From the cell containing the given text, extract its center point as [x, y] coordinate. 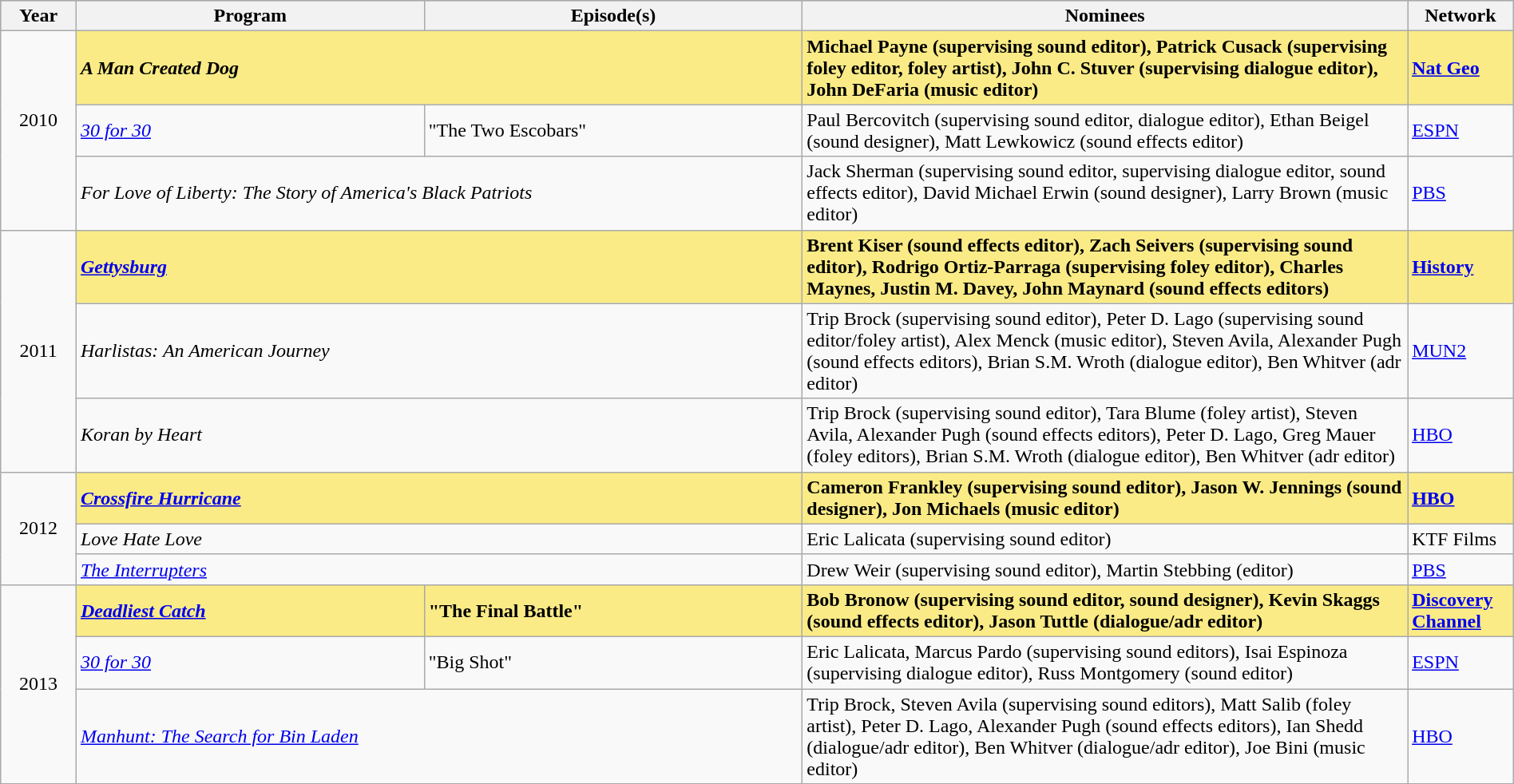
Episode(s) [613, 16]
MUN2 [1461, 351]
2013 [38, 683]
For Love of Liberty: The Story of America's Black Patriots [439, 193]
Gettysburg [439, 267]
Year [38, 16]
Nominees [1105, 16]
Eric Lalicata, Marcus Pardo (supervising sound editors), Isai Espinoza (supervising dialogue editor), Russ Montgomery (sound editor) [1105, 663]
Love Hate Love [439, 539]
2011 [38, 351]
Deadliest Catch [250, 610]
Crossfire Hurricane [439, 498]
"Big Shot" [613, 663]
"The Two Escobars" [613, 131]
Network [1461, 16]
Bob Bronow (supervising sound editor, sound designer), Kevin Skaggs (sound effects editor), Jason Tuttle (dialogue/adr editor) [1105, 610]
Manhunt: The Search for Bin Laden [439, 736]
2012 [38, 529]
Paul Bercovitch (supervising sound editor, dialogue editor), Ethan Beigel (sound designer), Matt Lewkowicz (sound effects editor) [1105, 131]
Cameron Frankley (supervising sound editor), Jason W. Jennings (sound designer), Jon Michaels (music editor) [1105, 498]
Discovery Channel [1461, 610]
Koran by Heart [439, 435]
Nat Geo [1461, 68]
Program [250, 16]
History [1461, 267]
KTF Films [1461, 539]
Eric Lalicata (supervising sound editor) [1105, 539]
Harlistas: An American Journey [439, 351]
The Interrupters [439, 569]
A Man Created Dog [439, 68]
2010 [38, 131]
"The Final Battle" [613, 610]
Drew Weir (supervising sound editor), Martin Stebbing (editor) [1105, 569]
